Pinpoint the cell where the given text exists, returning its [X, Y] midpoint coordinate. 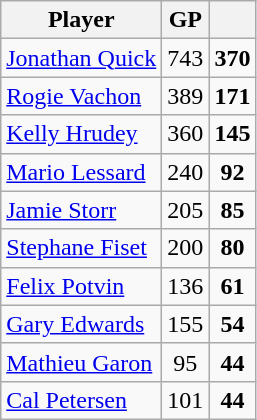
389 [186, 96]
92 [232, 172]
Mario Lessard [82, 172]
Gary Edwards [82, 324]
155 [186, 324]
205 [186, 210]
200 [186, 248]
145 [232, 134]
Felix Potvin [82, 286]
360 [186, 134]
743 [186, 58]
240 [186, 172]
Mathieu Garon [82, 362]
Cal Petersen [82, 400]
GP [186, 20]
Jamie Storr [82, 210]
370 [232, 58]
Stephane Fiset [82, 248]
95 [186, 362]
171 [232, 96]
Jonathan Quick [82, 58]
61 [232, 286]
Player [82, 20]
54 [232, 324]
Rogie Vachon [82, 96]
136 [186, 286]
101 [186, 400]
85 [232, 210]
Kelly Hrudey [82, 134]
80 [232, 248]
